Capture the cell that displays the provided text and extract its (x, y) central coordinate. 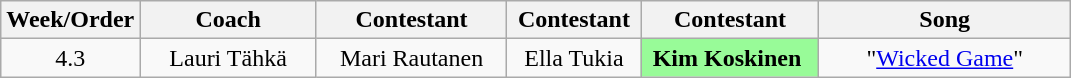
Song (945, 20)
Kim Koskinen (730, 58)
Week/Order (70, 20)
Coach (228, 20)
Mari Rautanen (411, 58)
Ella Tukia (574, 58)
4.3 (70, 58)
"Wicked Game" (945, 58)
Lauri Tähkä (228, 58)
